Return the [X, Y] coordinate for the center point of the cell that contains the specified text.  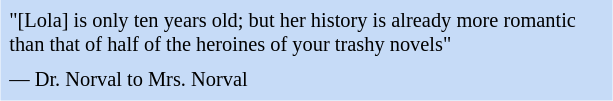
"[Lola] is only ten years old; but her history is already more romantic than that of half of the heroines of your trashy novels" [306, 34]
— Dr. Norval to Mrs. Norval [306, 80]
